Provide the (X, Y) coordinate of the cell's center where the given text is located.  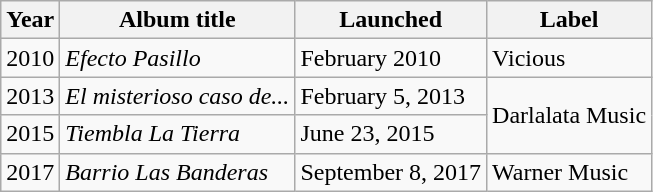
2015 (30, 134)
Label (570, 20)
Year (30, 20)
September 8, 2017 (391, 172)
El misterioso caso de... (178, 96)
February 5, 2013 (391, 96)
2013 (30, 96)
Tiembla La Tierra (178, 134)
Launched (391, 20)
Warner Music (570, 172)
Darlalata Music (570, 115)
Vicious (570, 58)
June 23, 2015 (391, 134)
February 2010 (391, 58)
2010 (30, 58)
Album title (178, 20)
Efecto Pasillo (178, 58)
Barrio Las Banderas (178, 172)
2017 (30, 172)
